Scan for the cell matching the given text and deliver its [X, Y] coordinate at center. 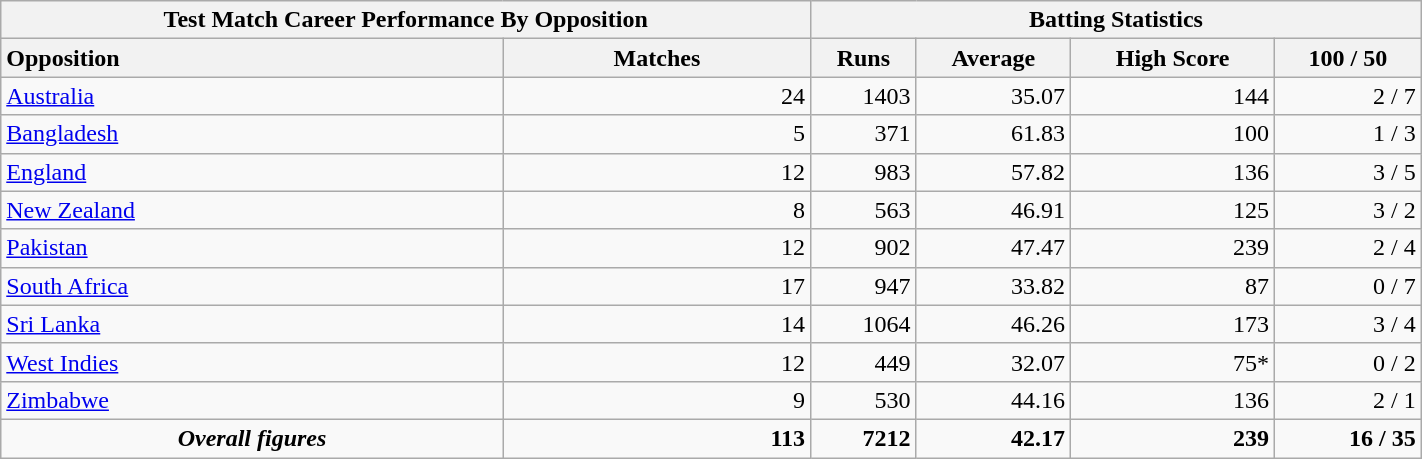
South Africa [252, 286]
7212 [864, 438]
100 [1173, 134]
42.17 [994, 438]
Overall figures [252, 438]
Australia [252, 96]
Matches [656, 58]
902 [864, 248]
West Indies [252, 362]
947 [864, 286]
449 [864, 362]
87 [1173, 286]
44.16 [994, 400]
113 [656, 438]
33.82 [994, 286]
14 [656, 324]
2 / 7 [1348, 96]
3 / 2 [1348, 210]
371 [864, 134]
2 / 1 [1348, 400]
144 [1173, 96]
2 / 4 [1348, 248]
17 [656, 286]
England [252, 172]
8 [656, 210]
Opposition [252, 58]
100 / 50 [1348, 58]
3 / 4 [1348, 324]
Sri Lanka [252, 324]
9 [656, 400]
Runs [864, 58]
32.07 [994, 362]
61.83 [994, 134]
983 [864, 172]
563 [864, 210]
New Zealand [252, 210]
Bangladesh [252, 134]
125 [1173, 210]
1403 [864, 96]
Zimbabwe [252, 400]
Batting Statistics [1116, 20]
Average [994, 58]
46.26 [994, 324]
1 / 3 [1348, 134]
5 [656, 134]
47.47 [994, 248]
16 / 35 [1348, 438]
35.07 [994, 96]
530 [864, 400]
Test Match Career Performance By Opposition [406, 20]
0 / 7 [1348, 286]
46.91 [994, 210]
Pakistan [252, 248]
0 / 2 [1348, 362]
High Score [1173, 58]
75* [1173, 362]
57.82 [994, 172]
24 [656, 96]
3 / 5 [1348, 172]
1064 [864, 324]
173 [1173, 324]
